Find where the given text appears and provide that cell's center as [X, Y] coordinate. 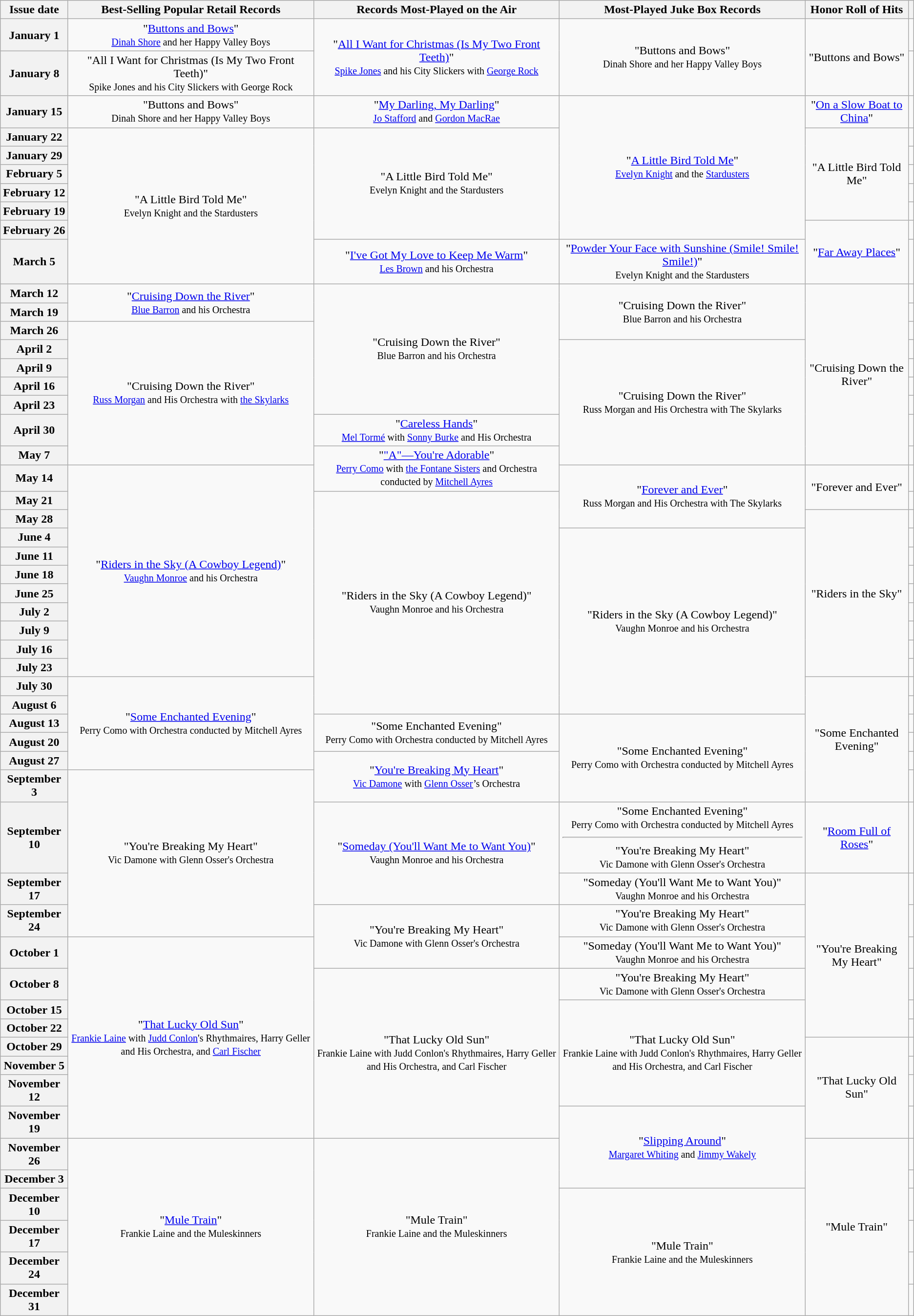
April 16 [34, 386]
July 2 [34, 612]
July 23 [34, 668]
"Powder Your Face with Sunshine (Smile! Smile! Smile!)"Evelyn Knight and the Stardusters [683, 261]
August 27 [34, 761]
"You're Breaking My Heart"Vic Damone with Glenn Osser’s Orchestra [436, 777]
"Cruising Down the River"Russ Morgan and His Orchestra with the Skylarks [190, 393]
"Far Away Places" [856, 252]
December 31 [34, 1299]
"Careless Hands"Mel Tormé with Sonny Burke and His Orchestra [436, 430]
"Riders in the Sky" [856, 593]
June 11 [34, 556]
May 7 [34, 455]
Best-Selling Popular Retail Records [190, 10]
Honor Roll of Hits [856, 10]
"A Little Bird Told Me" [856, 174]
Records Most-Played on the Air [436, 10]
November 26 [34, 1154]
"On a Slow Boat to China" [856, 111]
"Some Enchanted Evening"Perry Como with Orchestra conducted by Mitchell Ayres"You're Breaking My Heart"Vic Damone with Glenn Osser's Orchestra [683, 837]
February 5 [34, 174]
"Mule Train" [856, 1227]
March 26 [34, 331]
"Some Enchanted Evening" [856, 740]
"Forever and Ever" [856, 487]
May 28 [34, 519]
January 8 [34, 73]
"Forever and Ever"Russ Morgan and His Orchestra with The Skylarks [683, 496]
December 17 [34, 1236]
Issue date [34, 10]
"Cruising Down the River"Russ Morgan and His Orchestra with The Skylarks [683, 403]
October 8 [34, 984]
May 21 [34, 500]
April 9 [34, 368]
November 5 [34, 1065]
Most-Played Juke Box Records [683, 10]
March 19 [34, 312]
June 18 [34, 574]
September 24 [34, 920]
December 3 [34, 1179]
November 12 [34, 1090]
November 19 [34, 1123]
January 15 [34, 111]
March 5 [34, 261]
February 26 [34, 230]
February 19 [34, 211]
October 29 [34, 1046]
April 2 [34, 349]
"My Darling, My Darling"Jo Stafford and Gordon MacRae [436, 111]
July 16 [34, 649]
October 15 [34, 1009]
October 22 [34, 1028]
August 6 [34, 705]
September 10 [34, 837]
August 20 [34, 742]
"Buttons and Bows" [856, 58]
December 10 [34, 1205]
April 30 [34, 430]
July 30 [34, 686]
January 1 [34, 35]
""A"—You're Adorable"Perry Como with the Fontane Sisters and Orchestra conducted by Mitchell Ayres [436, 468]
June 25 [34, 593]
April 23 [34, 405]
May 14 [34, 478]
September 17 [34, 889]
"You're Breaking My Heart" [856, 955]
December 24 [34, 1268]
January 22 [34, 137]
July 9 [34, 630]
March 12 [34, 293]
"That Lucky Old Sun" [856, 1087]
June 4 [34, 537]
"Room Full of Roses" [856, 837]
"Slipping Around"Margaret Whiting and Jimmy Wakely [683, 1147]
August 13 [34, 723]
"I've Got My Love to Keep Me Warm"Les Brown and his Orchestra [436, 261]
February 12 [34, 192]
September 3 [34, 785]
"Cruising Down the River" [856, 374]
January 29 [34, 155]
October 1 [34, 953]
